Output the (x, y) coordinate of the center of the cell containing the given text.  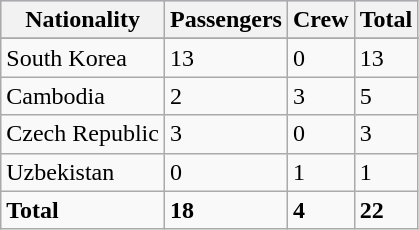
Czech Republic (83, 134)
18 (226, 210)
Passengers (226, 20)
Uzbekistan (83, 172)
Nationality (83, 20)
2 (226, 96)
South Korea (83, 58)
Cambodia (83, 96)
22 (386, 210)
5 (386, 96)
4 (320, 210)
Crew (320, 20)
